Detect which cell encompasses the target text, then output its [x, y] center coordinate. 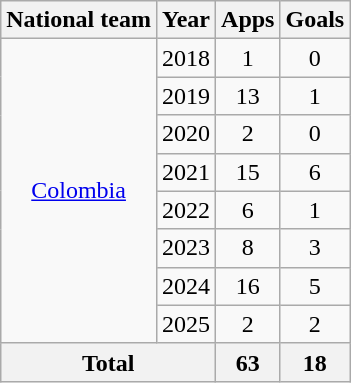
2018 [186, 58]
3 [315, 248]
2020 [186, 134]
16 [248, 286]
8 [248, 248]
2022 [186, 210]
63 [248, 362]
Year [186, 20]
Total [108, 362]
13 [248, 96]
Colombia [79, 191]
18 [315, 362]
Goals [315, 20]
National team [79, 20]
5 [315, 286]
2023 [186, 248]
Apps [248, 20]
2024 [186, 286]
2019 [186, 96]
2021 [186, 172]
2025 [186, 324]
15 [248, 172]
